Output the (X, Y) coordinate of the center of the cell containing the given text.  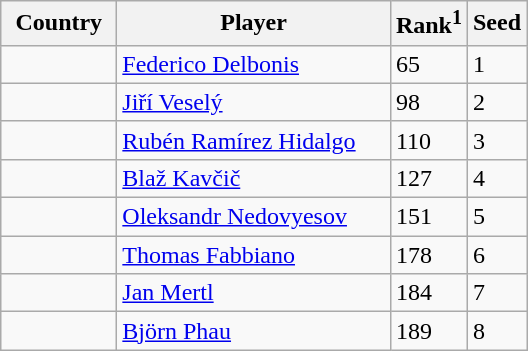
98 (428, 102)
Thomas Fabbiano (254, 255)
7 (496, 293)
Federico Delbonis (254, 64)
6 (496, 255)
184 (428, 293)
Player (254, 24)
151 (428, 217)
Oleksandr Nedovyesov (254, 217)
65 (428, 64)
5 (496, 217)
Jiří Veselý (254, 102)
Björn Phau (254, 331)
Blaž Kavčič (254, 178)
4 (496, 178)
Rubén Ramírez Hidalgo (254, 140)
178 (428, 255)
Seed (496, 24)
8 (496, 331)
3 (496, 140)
189 (428, 331)
Jan Mertl (254, 293)
127 (428, 178)
1 (496, 64)
2 (496, 102)
Rank1 (428, 24)
110 (428, 140)
Country (59, 24)
